Return the (x, y) coordinate for the center point of the cell that contains the specified text.  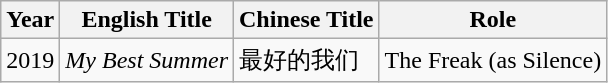
My Best Summer (147, 60)
Chinese Title (307, 20)
最好的我们 (307, 60)
2019 (30, 60)
Year (30, 20)
The Freak (as Silence) (493, 60)
English Title (147, 20)
Role (493, 20)
